Output the (x, y) coordinate of the center of the cell containing the given text.  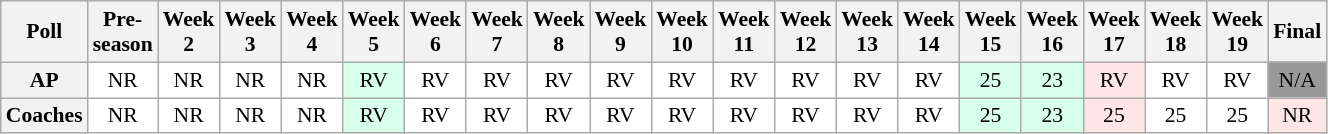
Coaches (44, 116)
Week14 (929, 32)
Week10 (682, 32)
Week4 (312, 32)
Week13 (867, 32)
Week6 (435, 32)
Week16 (1052, 32)
AP (44, 80)
Week7 (497, 32)
Week17 (1114, 32)
Week2 (189, 32)
Poll (44, 32)
Final (1297, 32)
Week12 (806, 32)
Week15 (991, 32)
Week3 (250, 32)
Week5 (374, 32)
Week11 (744, 32)
N/A (1297, 80)
Pre-season (123, 32)
Week8 (559, 32)
Week9 (621, 32)
Week19 (1237, 32)
Week18 (1176, 32)
